Return the [X, Y] coordinate for the center point of the cell that contains the specified text.  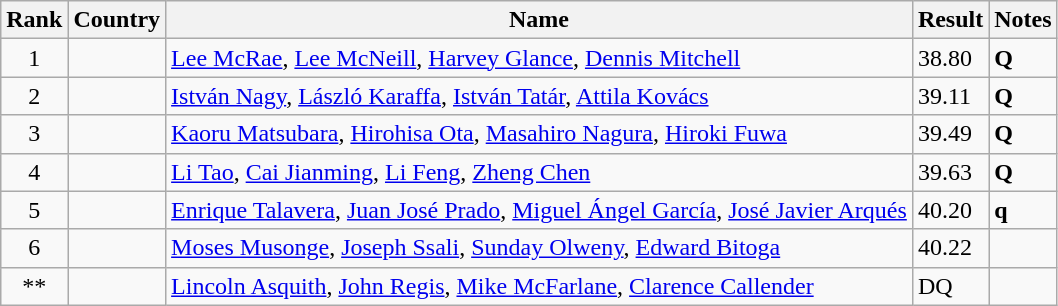
Enrique Talavera, Juan José Prado, Miguel Ángel García, José Javier Arqués [540, 210]
István Nagy, László Karaffa, István Tatár, Attila Kovács [540, 96]
5 [34, 210]
Li Tao, Cai Jianming, Li Feng, Zheng Chen [540, 172]
38.80 [950, 58]
Kaoru Matsubara, Hirohisa Ota, Masahiro Nagura, Hiroki Fuwa [540, 134]
** [34, 286]
Rank [34, 20]
4 [34, 172]
Lincoln Asquith, John Regis, Mike McFarlane, Clarence Callender [540, 286]
DQ [950, 286]
40.22 [950, 248]
40.20 [950, 210]
3 [34, 134]
Name [540, 20]
Country [117, 20]
Result [950, 20]
39.63 [950, 172]
39.49 [950, 134]
2 [34, 96]
Moses Musonge, Joseph Ssali, Sunday Olweny, Edward Bitoga [540, 248]
Notes [1023, 20]
1 [34, 58]
39.11 [950, 96]
Lee McRae, Lee McNeill, Harvey Glance, Dennis Mitchell [540, 58]
q [1023, 210]
6 [34, 248]
